Pinpoint the cell where the given text exists, returning its [X, Y] midpoint coordinate. 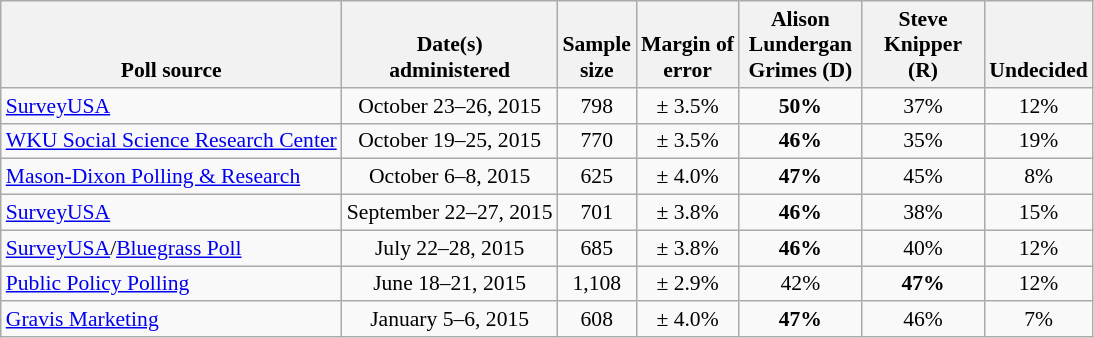
19% [1038, 141]
685 [597, 248]
608 [597, 320]
Undecided [1038, 44]
50% [800, 106]
Margin oferror [688, 44]
42% [800, 284]
8% [1038, 177]
AlisonLunderganGrimes (D) [800, 44]
Date(s)administered [450, 44]
± 2.9% [688, 284]
7% [1038, 320]
701 [597, 213]
625 [597, 177]
October 23–26, 2015 [450, 106]
35% [924, 141]
Poll source [172, 44]
1,108 [597, 284]
September 22–27, 2015 [450, 213]
45% [924, 177]
38% [924, 213]
Public Policy Polling [172, 284]
SteveKnipper (R) [924, 44]
WKU Social Science Research Center [172, 141]
Mason-Dixon Polling & Research [172, 177]
798 [597, 106]
40% [924, 248]
SurveyUSA/Bluegrass Poll [172, 248]
October 19–25, 2015 [450, 141]
July 22–28, 2015 [450, 248]
Gravis Marketing [172, 320]
Samplesize [597, 44]
15% [1038, 213]
January 5–6, 2015 [450, 320]
770 [597, 141]
October 6–8, 2015 [450, 177]
37% [924, 106]
June 18–21, 2015 [450, 284]
